Identify which cell holds the provided text, then report its [x, y] central coordinate. 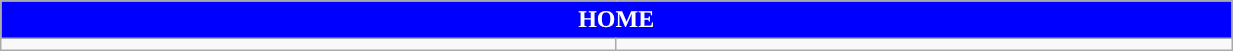
HOME [616, 20]
